Extract the (x, y) coordinate from the center of the cell holding the provided text.  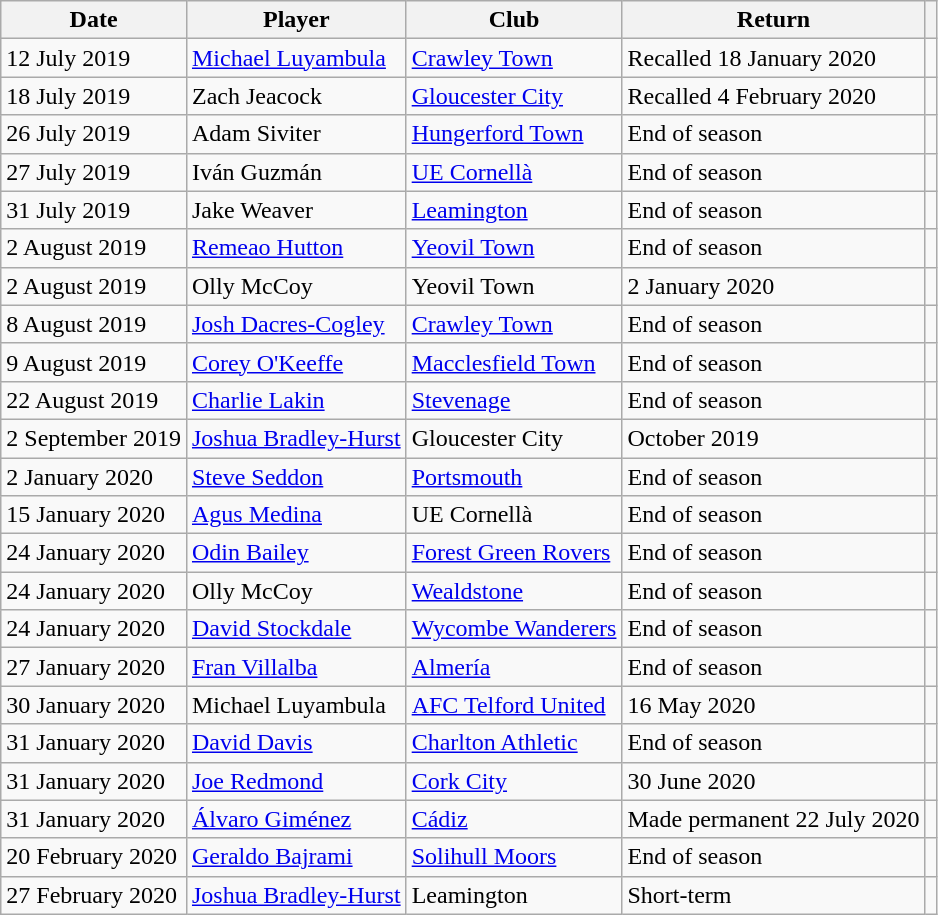
Hungerford Town (514, 134)
Charlton Athletic (514, 743)
22 August 2019 (94, 400)
30 June 2020 (774, 781)
Corey O'Keeffe (296, 362)
27 January 2020 (94, 667)
27 July 2019 (94, 172)
David Stockdale (296, 629)
Made permanent 22 July 2020 (774, 819)
Agus Medina (296, 515)
Wycombe Wanderers (514, 629)
26 July 2019 (94, 134)
Jake Weaver (296, 210)
Macclesfield Town (514, 362)
20 February 2020 (94, 857)
October 2019 (774, 438)
Álvaro Giménez (296, 819)
Odin Bailey (296, 553)
Steve Seddon (296, 477)
31 July 2019 (94, 210)
Cádiz (514, 819)
Remeao Hutton (296, 248)
Player (296, 20)
Stevenage (514, 400)
Iván Guzmán (296, 172)
Wealdstone (514, 591)
Cork City (514, 781)
30 January 2020 (94, 705)
David Davis (296, 743)
2 September 2019 (94, 438)
Zach Jeacock (296, 96)
Josh Dacres-Cogley (296, 324)
27 February 2020 (94, 895)
18 July 2019 (94, 96)
Charlie Lakin (296, 400)
Portsmouth (514, 477)
Recalled 18 January 2020 (774, 58)
16 May 2020 (774, 705)
Almería (514, 667)
Short-term (774, 895)
Recalled 4 February 2020 (774, 96)
Solihull Moors (514, 857)
Fran Villalba (296, 667)
Geraldo Bajrami (296, 857)
9 August 2019 (94, 362)
Forest Green Rovers (514, 553)
Return (774, 20)
Club (514, 20)
8 August 2019 (94, 324)
15 January 2020 (94, 515)
Joe Redmond (296, 781)
Adam Siviter (296, 134)
12 July 2019 (94, 58)
AFC Telford United (514, 705)
Date (94, 20)
